Pinpoint the cell where the given text exists, returning its (x, y) midpoint coordinate. 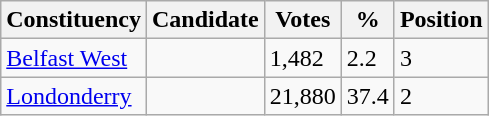
Belfast West (74, 58)
2.2 (368, 58)
Candidate (205, 20)
3 (441, 58)
% (368, 20)
Londonderry (74, 96)
Votes (302, 20)
37.4 (368, 96)
21,880 (302, 96)
Position (441, 20)
1,482 (302, 58)
Constituency (74, 20)
2 (441, 96)
